Extract the (X, Y) coordinate from the center of the cell holding the provided text.  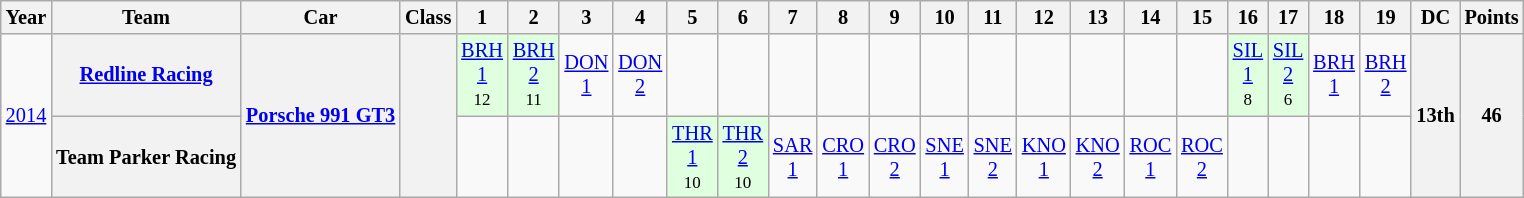
CRO2 (895, 157)
1 (482, 17)
13 (1098, 17)
18 (1334, 17)
Year (26, 17)
10 (945, 17)
CRO1 (843, 157)
Class (428, 17)
BRH112 (482, 75)
BRH1 (1334, 75)
9 (895, 17)
Redline Racing (146, 75)
8 (843, 17)
DON2 (640, 75)
ROC1 (1151, 157)
2014 (26, 116)
ROC2 (1202, 157)
7 (792, 17)
KNO2 (1098, 157)
19 (1386, 17)
2 (534, 17)
6 (743, 17)
15 (1202, 17)
THR210 (743, 157)
4 (640, 17)
DC (1435, 17)
12 (1044, 17)
5 (692, 17)
16 (1248, 17)
BRH211 (534, 75)
DON1 (586, 75)
14 (1151, 17)
Porsche 991 GT3 (320, 116)
Team (146, 17)
Car (320, 17)
17 (1288, 17)
13th (1435, 116)
46 (1492, 116)
SNE2 (993, 157)
THR110 (692, 157)
KNO1 (1044, 157)
BRH2 (1386, 75)
SAR1 (792, 157)
Team Parker Racing (146, 157)
SIL18 (1248, 75)
Points (1492, 17)
SNE1 (945, 157)
11 (993, 17)
SIL26 (1288, 75)
3 (586, 17)
